Capture the cell that displays the provided text and extract its (X, Y) central coordinate. 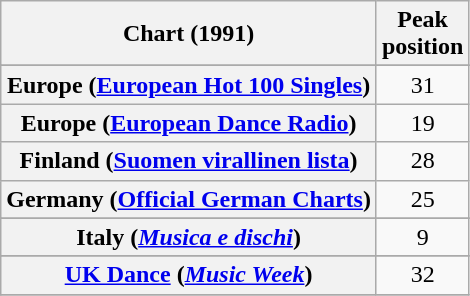
9 (422, 237)
25 (422, 199)
31 (422, 85)
Chart (1991) (189, 34)
Italy (Musica e dischi) (189, 237)
Peakposition (422, 34)
UK Dance (Music Week) (189, 275)
Europe (European Dance Radio) (189, 123)
32 (422, 275)
28 (422, 161)
19 (422, 123)
Europe (European Hot 100 Singles) (189, 85)
Germany (Official German Charts) (189, 199)
Finland (Suomen virallinen lista) (189, 161)
